Detect which cell encompasses the target text, then output its [x, y] center coordinate. 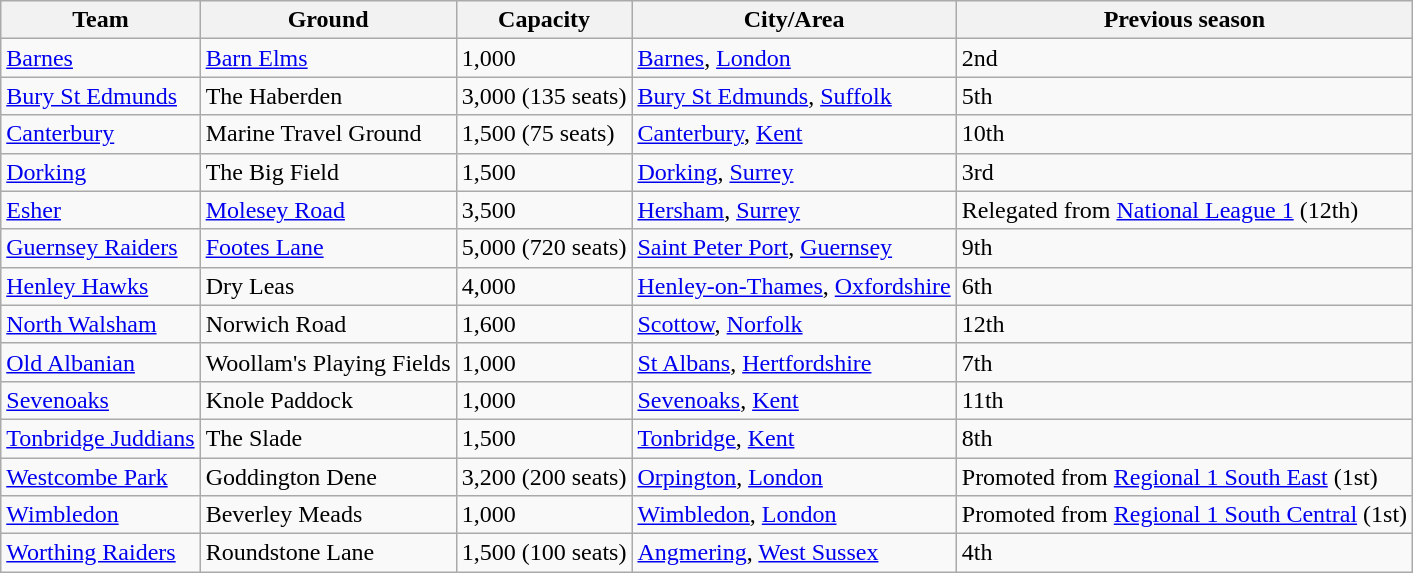
Marine Travel Ground [328, 134]
Molesey Road [328, 210]
Hersham, Surrey [794, 210]
Barnes, London [794, 58]
Footes Lane [328, 248]
Team [100, 20]
Wimbledon, London [794, 515]
Saint Peter Port, Guernsey [794, 248]
Woollam's Playing Fields [328, 362]
Angmering, West Sussex [794, 553]
5th [1184, 96]
9th [1184, 248]
3,000 (135 seats) [544, 96]
Previous season [1184, 20]
Tonbridge Juddians [100, 438]
Goddington Dene [328, 477]
2nd [1184, 58]
Roundstone Lane [328, 553]
6th [1184, 286]
North Walsham [100, 324]
Knole Paddock [328, 400]
1,500 (100 seats) [544, 553]
3rd [1184, 172]
10th [1184, 134]
Guernsey Raiders [100, 248]
4th [1184, 553]
Dry Leas [328, 286]
11th [1184, 400]
Tonbridge, Kent [794, 438]
Dorking, Surrey [794, 172]
Sevenoaks [100, 400]
Barn Elms [328, 58]
Worthing Raiders [100, 553]
3,500 [544, 210]
Wimbledon [100, 515]
Bury St Edmunds [100, 96]
The Big Field [328, 172]
Beverley Meads [328, 515]
Promoted from Regional 1 South Central (1st) [1184, 515]
Orpington, London [794, 477]
Promoted from Regional 1 South East (1st) [1184, 477]
Henley Hawks [100, 286]
Ground [328, 20]
Canterbury, Kent [794, 134]
Barnes [100, 58]
7th [1184, 362]
Dorking [100, 172]
Capacity [544, 20]
3,200 (200 seats) [544, 477]
St Albans, Hertfordshire [794, 362]
12th [1184, 324]
1,500 (75 seats) [544, 134]
Henley-on-Thames, Oxfordshire [794, 286]
Sevenoaks, Kent [794, 400]
1,600 [544, 324]
5,000 (720 seats) [544, 248]
Bury St Edmunds, Suffolk [794, 96]
8th [1184, 438]
4,000 [544, 286]
Scottow, Norfolk [794, 324]
Esher [100, 210]
Westcombe Park [100, 477]
Relegated from National League 1 (12th) [1184, 210]
Norwich Road [328, 324]
Canterbury [100, 134]
The Haberden [328, 96]
City/Area [794, 20]
The Slade [328, 438]
Old Albanian [100, 362]
